Locate the cell with the specified text and output its [X, Y] center coordinate. 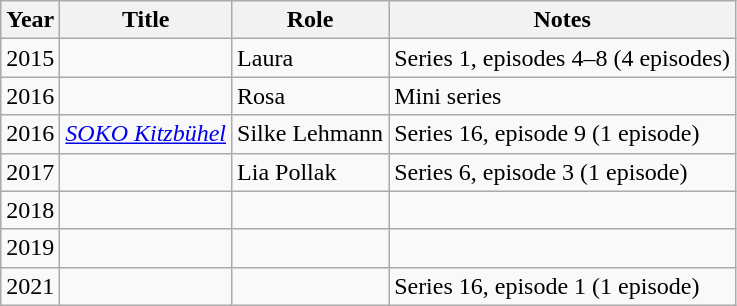
Series 1, episodes 4–8 (4 episodes) [562, 58]
2019 [30, 248]
Title [146, 20]
Rosa [310, 96]
SOKO Kitzbühel [146, 134]
Notes [562, 20]
Series 6, episode 3 (1 episode) [562, 172]
2015 [30, 58]
Series 16, episode 9 (1 episode) [562, 134]
2017 [30, 172]
Year [30, 20]
Role [310, 20]
Mini series [562, 96]
Lia Pollak [310, 172]
Series 16, episode 1 (1 episode) [562, 286]
Laura [310, 58]
2018 [30, 210]
2021 [30, 286]
Silke Lehmann [310, 134]
